Return the (x, y) coordinate for the center point of the cell that contains the specified text.  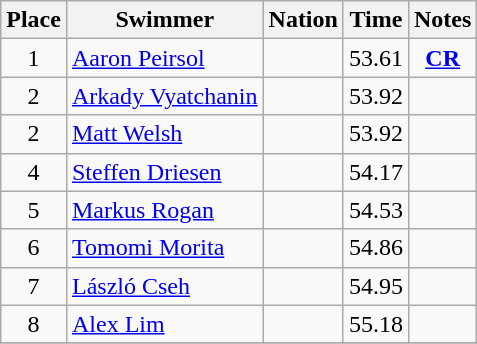
Nation (303, 20)
55.18 (376, 324)
Markus Rogan (164, 210)
54.17 (376, 172)
54.95 (376, 286)
Place (34, 20)
László Cseh (164, 286)
54.86 (376, 248)
4 (34, 172)
8 (34, 324)
Steffen Driesen (164, 172)
Matt Welsh (164, 134)
Aaron Peirsol (164, 58)
Arkady Vyatchanin (164, 96)
6 (34, 248)
53.61 (376, 58)
CR (442, 58)
7 (34, 286)
Tomomi Morita (164, 248)
Swimmer (164, 20)
Alex Lim (164, 324)
Time (376, 20)
1 (34, 58)
Notes (442, 20)
5 (34, 210)
54.53 (376, 210)
